Determine the (X, Y) coordinate at the center of the cell enclosing the given text.  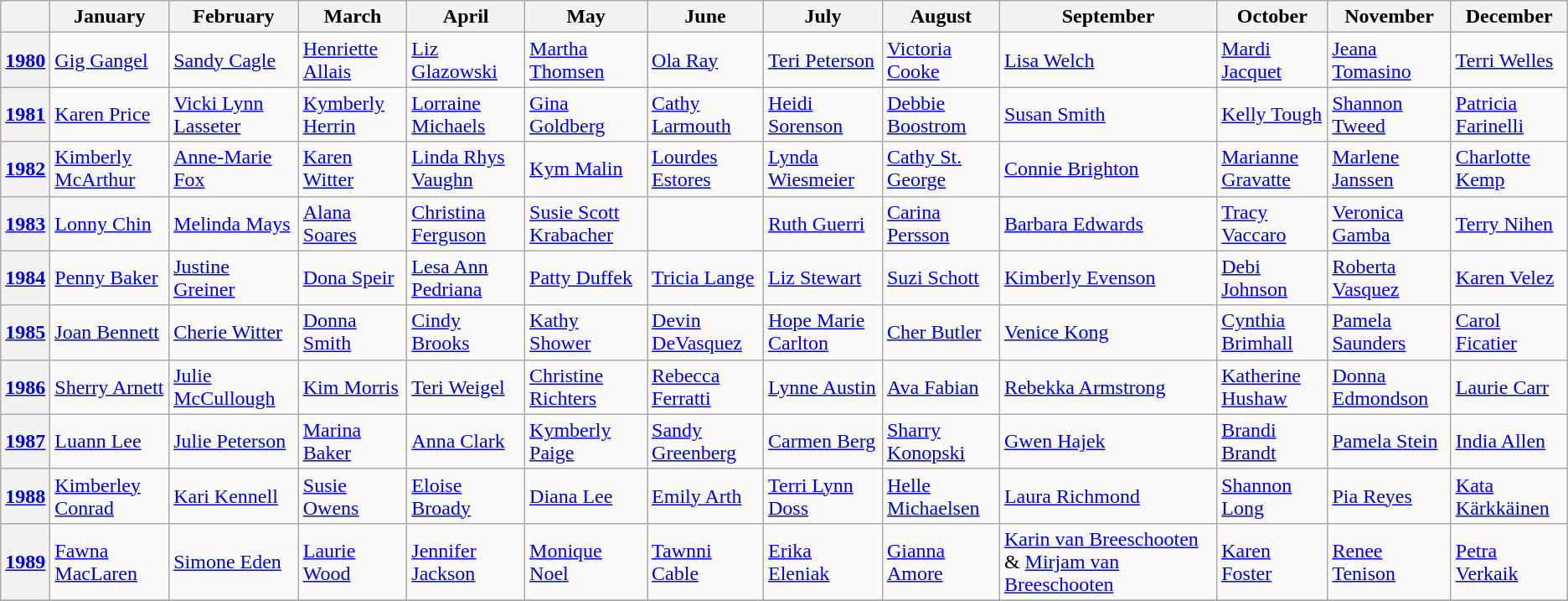
Sharry Konopski (941, 441)
Patricia Farinelli (1509, 114)
May (586, 17)
Erika Eleniak (823, 562)
Cher Butler (941, 332)
Tracy Vaccaro (1272, 223)
November (1389, 17)
Lesa Ann Pedriana (466, 278)
Emily Arth (705, 496)
August (941, 17)
Veronica Gamba (1389, 223)
Lynne Austin (823, 387)
Lisa Welch (1107, 60)
Christina Ferguson (466, 223)
1985 (25, 332)
Carina Persson (941, 223)
Karen Witter (353, 169)
Kathy Shower (586, 332)
Kimberley Conrad (110, 496)
Suzi Schott (941, 278)
Lonny Chin (110, 223)
Patty Duffek (586, 278)
Susie Scott Krabacher (586, 223)
Tricia Lange (705, 278)
Anne-Marie Fox (235, 169)
Brandi Brandt (1272, 441)
Anna Clark (466, 441)
Marlene Janssen (1389, 169)
Venice Kong (1107, 332)
Pia Reyes (1389, 496)
Monique Noel (586, 562)
Cathy Larmouth (705, 114)
Luann Lee (110, 441)
Gwen Hajek (1107, 441)
1988 (25, 496)
Barbara Edwards (1107, 223)
Kelly Tough (1272, 114)
Pamela Saunders (1389, 332)
Sandy Cagle (235, 60)
Laurie Carr (1509, 387)
Renee Tenison (1389, 562)
July (823, 17)
Kim Morris (353, 387)
Laurie Wood (353, 562)
Dona Speir (353, 278)
Lynda Wiesmeier (823, 169)
Karen Price (110, 114)
Linda Rhys Vaughn (466, 169)
Terri Welles (1509, 60)
Kimberly McArthur (110, 169)
Melinda Mays (235, 223)
Carmen Berg (823, 441)
Hope Marie Carlton (823, 332)
Rebecca Ferratti (705, 387)
Kari Kennell (235, 496)
Debbie Boostrom (941, 114)
Kymberly Paige (586, 441)
Lorraine Michaels (466, 114)
Susie Owens (353, 496)
Jennifer Jackson (466, 562)
India Allen (1509, 441)
1984 (25, 278)
Sandy Greenberg (705, 441)
Tawnni Cable (705, 562)
Devin DeVasquez (705, 332)
Ola Ray (705, 60)
1981 (25, 114)
Cynthia Brimhall (1272, 332)
Roberta Vasquez (1389, 278)
Gig Gangel (110, 60)
Shannon Long (1272, 496)
February (235, 17)
1986 (25, 387)
Susan Smith (1107, 114)
Joan Bennett (110, 332)
Cherie Witter (235, 332)
Christine Richters (586, 387)
Debi Johnson (1272, 278)
Cathy St. George (941, 169)
Kata Kärkkäinen (1509, 496)
December (1509, 17)
Ruth Guerri (823, 223)
September (1107, 17)
Victoria Cooke (941, 60)
Eloise Broady (466, 496)
Diana Lee (586, 496)
October (1272, 17)
1982 (25, 169)
Penny Baker (110, 278)
Kym Malin (586, 169)
1983 (25, 223)
Katherine Hushaw (1272, 387)
Teri Weigel (466, 387)
Karen Velez (1509, 278)
Cindy Brooks (466, 332)
Carol Ficatier (1509, 332)
Shannon Tweed (1389, 114)
Vicki Lynn Lasseter (235, 114)
Marina Baker (353, 441)
Karen Foster (1272, 562)
Justine Greiner (235, 278)
Sherry Arnett (110, 387)
Heidi Sorenson (823, 114)
Terri Lynn Doss (823, 496)
Julie Peterson (235, 441)
Simone Eden (235, 562)
Lourdes Estores (705, 169)
June (705, 17)
Jeana Tomasino (1389, 60)
Marianne Gravatte (1272, 169)
Liz Stewart (823, 278)
Mardi Jacquet (1272, 60)
Teri Peterson (823, 60)
Donna Smith (353, 332)
Kimberly Evenson (1107, 278)
1980 (25, 60)
Julie McCullough (235, 387)
April (466, 17)
Petra Verkaik (1509, 562)
Liz Glazowski (466, 60)
Gina Goldberg (586, 114)
1987 (25, 441)
Donna Edmondson (1389, 387)
Martha Thomsen (586, 60)
Karin van Breeschooten & Mirjam van Breeschooten (1107, 562)
Ava Fabian (941, 387)
Helle Michaelsen (941, 496)
March (353, 17)
January (110, 17)
Henriette Allais (353, 60)
Laura Richmond (1107, 496)
Alana Soares (353, 223)
Rebekka Armstrong (1107, 387)
Fawna MacLaren (110, 562)
1989 (25, 562)
Charlotte Kemp (1509, 169)
Pamela Stein (1389, 441)
Kymberly Herrin (353, 114)
Connie Brighton (1107, 169)
Gianna Amore (941, 562)
Terry Nihen (1509, 223)
